Provide the [X, Y] coordinate of the cell's center where the given text is located.  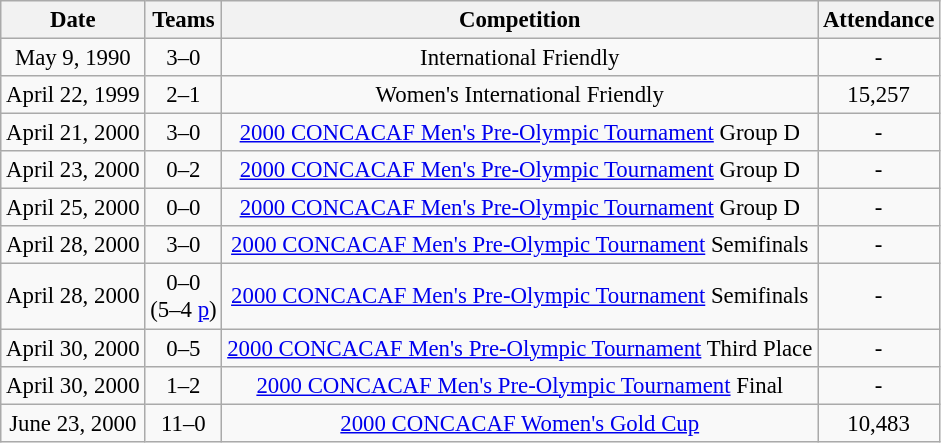
0–2 [184, 170]
2000 CONCACAF Men's Pre-Olympic Tournament Third Place [520, 348]
10,483 [879, 423]
Competition [520, 20]
April 21, 2000 [73, 133]
Women's International Friendly [520, 95]
1–2 [184, 385]
April 25, 2000 [73, 208]
May 9, 1990 [73, 58]
Teams [184, 20]
April 23, 2000 [73, 170]
11–0 [184, 423]
0–5 [184, 348]
0–0 [184, 208]
2–1 [184, 95]
April 22, 1999 [73, 95]
0–0 (5–4 p) [184, 296]
15,257 [879, 95]
International Friendly [520, 58]
June 23, 2000 [73, 423]
Attendance [879, 20]
2000 CONCACAF Women's Gold Cup [520, 423]
Date [73, 20]
2000 CONCACAF Men's Pre-Olympic Tournament Final [520, 385]
